From the cell containing the given text, extract its center point as [x, y] coordinate. 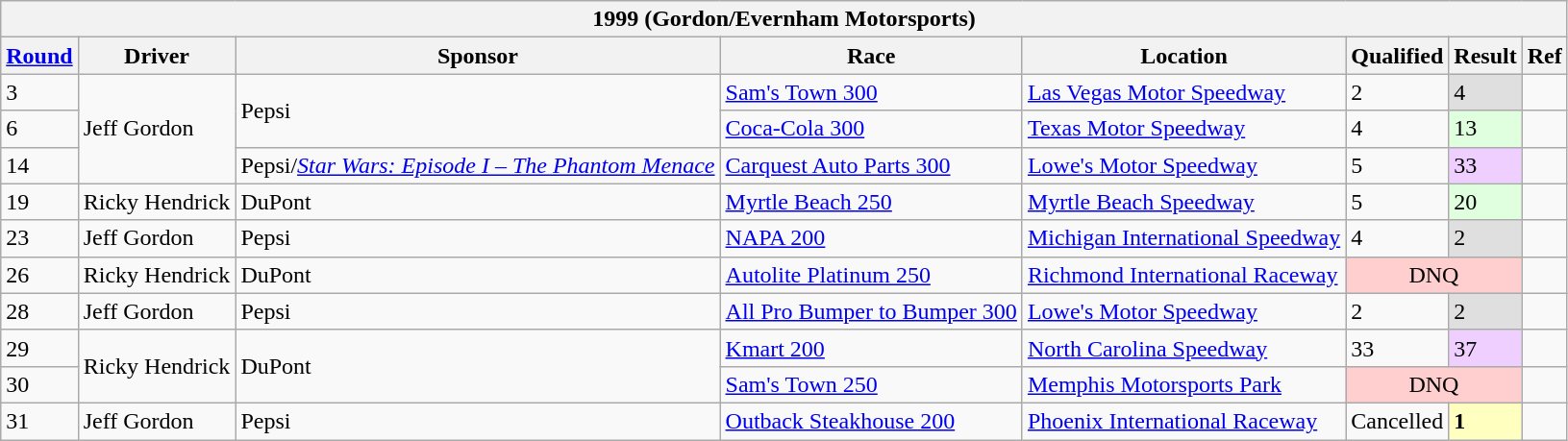
Memphis Motorsports Park [1183, 384]
Sponsor [478, 56]
Las Vegas Motor Speedway [1183, 92]
14 [39, 165]
NAPA 200 [871, 238]
Race [871, 56]
6 [39, 129]
All Pro Bumper to Bumper 300 [871, 311]
Myrtle Beach Speedway [1183, 202]
Sam's Town 300 [871, 92]
3 [39, 92]
Myrtle Beach 250 [871, 202]
Result [1485, 56]
Driver [157, 56]
Kmart 200 [871, 348]
Texas Motor Speedway [1183, 129]
Coca-Cola 300 [871, 129]
1 [1485, 421]
Ref [1544, 56]
29 [39, 348]
23 [39, 238]
North Carolina Speedway [1183, 348]
Cancelled [1398, 421]
30 [39, 384]
26 [39, 275]
19 [39, 202]
20 [1485, 202]
Sam's Town 250 [871, 384]
Qualified [1398, 56]
1999 (Gordon/Evernham Motorsports) [784, 19]
Pepsi/Star Wars: Episode I – The Phantom Menace [478, 165]
Outback Steakhouse 200 [871, 421]
Carquest Auto Parts 300 [871, 165]
37 [1485, 348]
Phoenix International Raceway [1183, 421]
13 [1485, 129]
Autolite Platinum 250 [871, 275]
Location [1183, 56]
31 [39, 421]
Round [39, 56]
Richmond International Raceway [1183, 275]
Michigan International Speedway [1183, 238]
28 [39, 311]
